Detect which cell encompasses the target text, then output its (x, y) center coordinate. 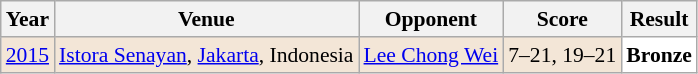
Istora Senayan, Jakarta, Indonesia (206, 55)
Opponent (432, 19)
7–21, 19–21 (562, 55)
Bronze (659, 55)
Result (659, 19)
Year (28, 19)
2015 (28, 55)
Score (562, 19)
Lee Chong Wei (432, 55)
Venue (206, 19)
